Determine the (X, Y) coordinate at the center of the cell enclosing the given text.  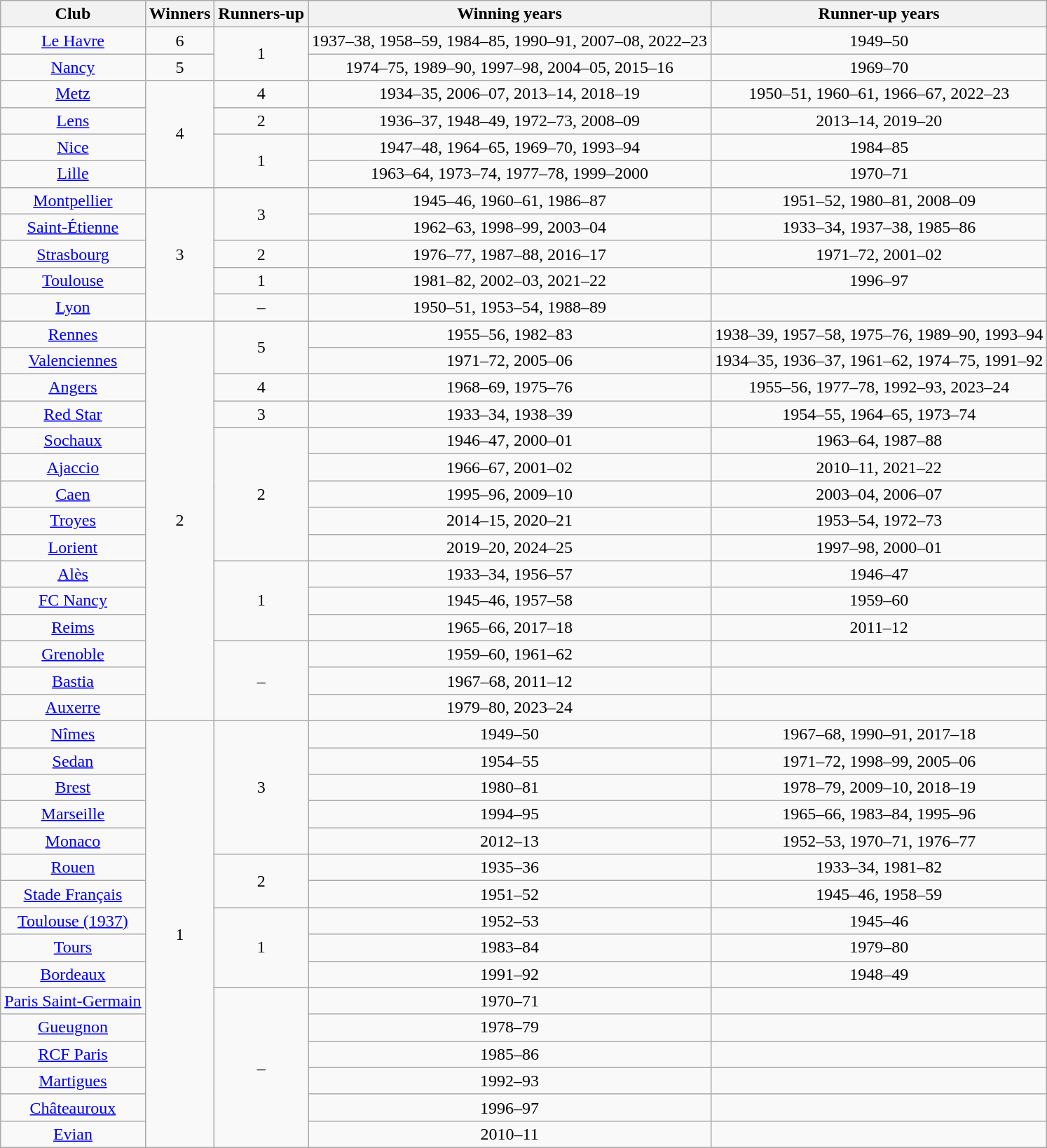
Brest (73, 788)
1933–34, 1981–82 (879, 868)
6 (179, 41)
2010–11, 2021–22 (879, 467)
Bordeaux (73, 974)
Red Star (73, 414)
Stade Français (73, 894)
1985–86 (510, 1054)
1954–55, 1964–65, 1973–74 (879, 414)
1938–39, 1957–58, 1975–76, 1989–90, 1993–94 (879, 334)
1952–53 (510, 921)
1937–38, 1958–59, 1984–85, 1990–91, 2007–08, 2022–23 (510, 41)
1959–60 (879, 601)
1954–55 (510, 760)
1945–46, 1958–59 (879, 894)
1933–34, 1938–39 (510, 414)
2013–14, 2019–20 (879, 121)
1983–84 (510, 948)
Auxerre (73, 707)
Châteauroux (73, 1107)
Tours (73, 948)
1951–52 (510, 894)
1945–46 (879, 921)
1945–46, 1957–58 (510, 601)
1965–66, 2017–18 (510, 627)
Lille (73, 174)
1971–72, 1998–99, 2005–06 (879, 760)
1948–49 (879, 974)
1963–64, 1987–88 (879, 441)
1959–60, 1961–62 (510, 654)
1971–72, 2001–02 (879, 254)
1933–34, 1956–57 (510, 574)
1965–66, 1983–84, 1995–96 (879, 814)
1974–75, 1989–90, 1997–98, 2004–05, 2015–16 (510, 67)
1952–53, 1970–71, 1976–77 (879, 841)
RCF Paris (73, 1054)
1945–46, 1960–61, 1986–87 (510, 200)
1946–47, 2000–01 (510, 441)
Runner-up years (879, 14)
Metz (73, 94)
Nîmes (73, 734)
1933–34, 1937–38, 1985–86 (879, 227)
Caen (73, 494)
Rouen (73, 868)
2010–11 (510, 1134)
2003–04, 2006–07 (879, 494)
Evian (73, 1134)
Club (73, 14)
1994–95 (510, 814)
1950–51, 1960–61, 1966–67, 2022–23 (879, 94)
1971–72, 2005–06 (510, 361)
1953–54, 1972–73 (879, 521)
Sochaux (73, 441)
Marseille (73, 814)
Sedan (73, 760)
Strasbourg (73, 254)
1966–67, 2001–02 (510, 467)
Toulouse (1937) (73, 921)
Reims (73, 627)
1969–70 (879, 67)
1968–69, 1975–76 (510, 388)
1980–81 (510, 788)
Saint-Étienne (73, 227)
2014–15, 2020–21 (510, 521)
1951–52, 1980–81, 2008–09 (879, 200)
Lyon (73, 307)
1997–98, 2000–01 (879, 547)
1995–96, 2009–10 (510, 494)
1979–80, 2023–24 (510, 707)
1946–47 (879, 574)
Toulouse (73, 280)
2011–12 (879, 627)
1979–80 (879, 948)
1981–82, 2002–03, 2021–22 (510, 280)
1978–79, 2009–10, 2018–19 (879, 788)
1934–35, 2006–07, 2013–14, 2018–19 (510, 94)
Winners (179, 14)
1976–77, 1987–88, 2016–17 (510, 254)
1967–68, 1990–91, 2017–18 (879, 734)
Paris Saint-Germain (73, 1001)
Alès (73, 574)
FC Nancy (73, 601)
Montpellier (73, 200)
1991–92 (510, 974)
Gueugnon (73, 1027)
1955–56, 1977–78, 1992–93, 2023–24 (879, 388)
1984–85 (879, 147)
Nancy (73, 67)
Lens (73, 121)
Troyes (73, 521)
1947–48, 1964–65, 1969–70, 1993–94 (510, 147)
Le Havre (73, 41)
1978–79 (510, 1027)
Runners-up (261, 14)
Ajaccio (73, 467)
Bastia (73, 681)
Winning years (510, 14)
1967–68, 2011–12 (510, 681)
1936–37, 1948–49, 1972–73, 2008–09 (510, 121)
2019–20, 2024–25 (510, 547)
Martigues (73, 1081)
Angers (73, 388)
1962–63, 1998–99, 2003–04 (510, 227)
1950–51, 1953–54, 1988–89 (510, 307)
Nice (73, 147)
1955–56, 1982–83 (510, 334)
1934–35, 1936–37, 1961–62, 1974–75, 1991–92 (879, 361)
Rennes (73, 334)
Valenciennes (73, 361)
Lorient (73, 547)
1992–93 (510, 1081)
2012–13 (510, 841)
1963–64, 1973–74, 1977–78, 1999–2000 (510, 174)
1935–36 (510, 868)
Grenoble (73, 654)
Monaco (73, 841)
